Locate the cell with the specified text and output its (x, y) center coordinate. 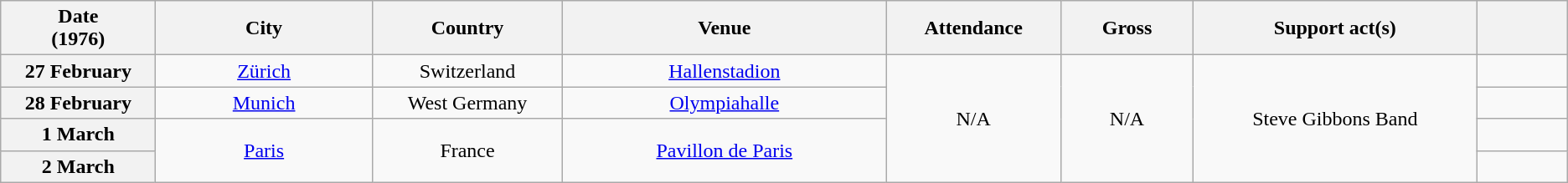
Olympiahalle (725, 103)
Pavillon de Paris (725, 150)
City (265, 28)
1 March (79, 135)
Zürich (265, 71)
Gross (1127, 28)
Hallenstadion (725, 71)
France (467, 150)
Steve Gibbons Band (1335, 119)
Date(1976) (79, 28)
2 March (79, 166)
West Germany (467, 103)
Munich (265, 103)
28 February (79, 103)
Support act(s) (1335, 28)
Venue (725, 28)
Paris (265, 150)
Attendance (973, 28)
Switzerland (467, 71)
Country (467, 28)
27 February (79, 71)
